Extract the (X, Y) coordinate from the center of the cell holding the provided text.  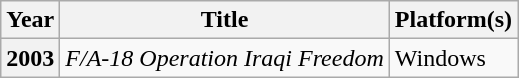
Year (30, 20)
F/A-18 Operation Iraqi Freedom (224, 58)
Title (224, 20)
2003 (30, 58)
Windows (453, 58)
Platform(s) (453, 20)
